Capture the cell that displays the provided text and extract its [x, y] central coordinate. 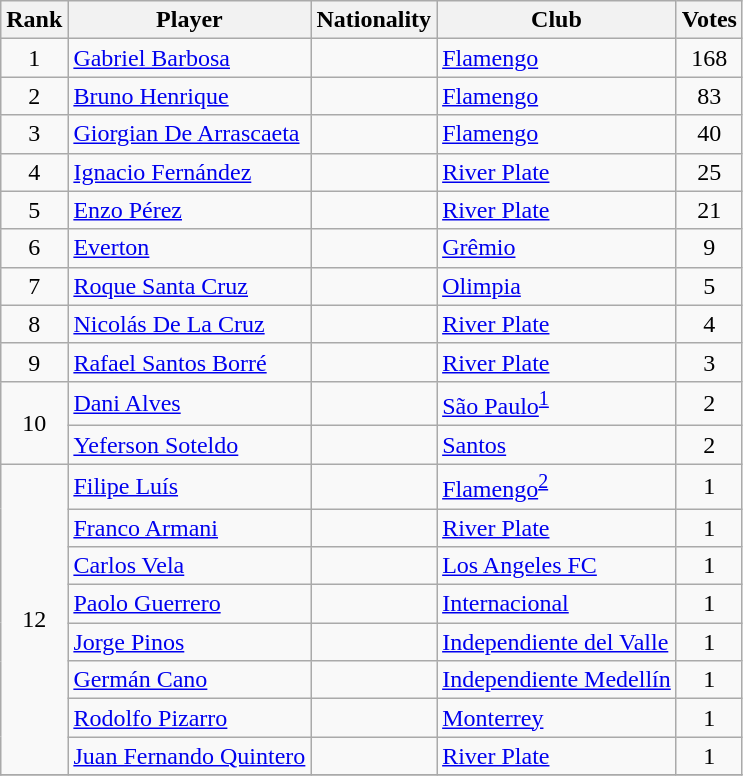
Giorgian De Arrascaeta [190, 134]
21 [709, 210]
Jorge Pinos [190, 642]
83 [709, 96]
Grêmio [557, 248]
Enzo Pérez [190, 210]
Nicolás De La Cruz [190, 324]
168 [709, 58]
Rafael Santos Borré [190, 362]
8 [34, 324]
Club [557, 20]
Filipe Luís [190, 486]
Bruno Henrique [190, 96]
Paolo Guerrero [190, 604]
Rodolfo Pizarro [190, 718]
Olimpia [557, 286]
Nationality [374, 20]
Gabriel Barbosa [190, 58]
40 [709, 134]
Player [190, 20]
Dani Alves [190, 404]
6 [34, 248]
7 [34, 286]
Carlos Vela [190, 566]
Monterrey [557, 718]
São Paulo1 [557, 404]
Santos [557, 445]
Yeferson Soteldo [190, 445]
Independiente del Valle [557, 642]
Juan Fernando Quintero [190, 756]
Los Angeles FC [557, 566]
Rank [34, 20]
Flamengo2 [557, 486]
25 [709, 172]
Roque Santa Cruz [190, 286]
12 [34, 620]
Germán Cano [190, 680]
Votes [709, 20]
Ignacio Fernández [190, 172]
Internacional [557, 604]
Franco Armani [190, 528]
Everton [190, 248]
10 [34, 422]
Independiente Medellín [557, 680]
